Search for the cell housing the specified text and yield its (x, y) center coordinate. 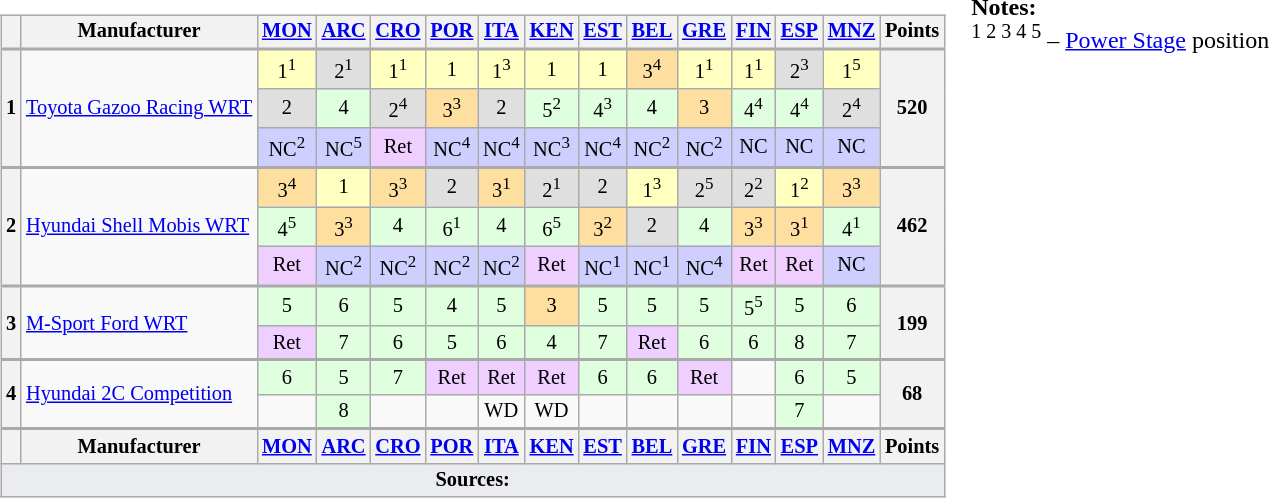
65 (552, 226)
520 (912, 108)
52 (552, 108)
Hyundai Shell Mobis WRT (139, 226)
45 (287, 226)
12 (800, 187)
61 (452, 226)
68 (912, 394)
22 (754, 187)
Toyota Gazoo Racing WRT (139, 108)
NC5 (344, 148)
32 (602, 226)
Sources: (472, 480)
199 (912, 323)
23 (800, 69)
43 (602, 108)
Hyundai 2C Competition (139, 394)
25 (704, 187)
462 (912, 226)
15 (852, 69)
NC3 (552, 148)
41 (852, 226)
55 (754, 306)
M-Sport Ford WRT (139, 323)
